Search for the cell housing the specified text and yield its [X, Y] center coordinate. 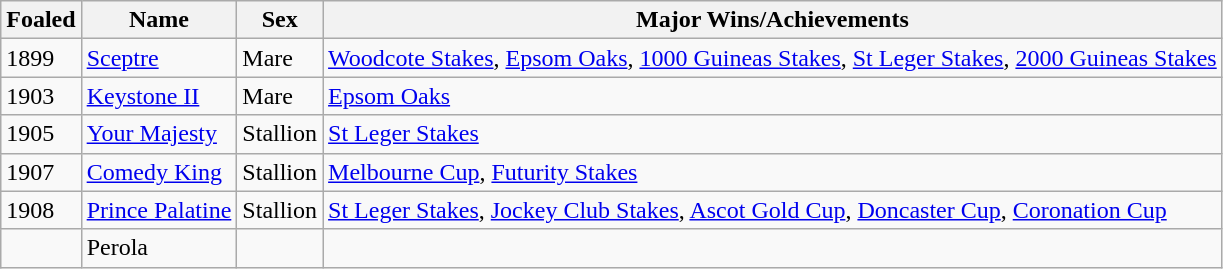
Foaled [41, 20]
1905 [41, 134]
1908 [41, 210]
1899 [41, 58]
Epsom Oaks [773, 96]
1903 [41, 96]
Sceptre [159, 58]
Major Wins/Achievements [773, 20]
Prince Palatine [159, 210]
Keystone II [159, 96]
Name [159, 20]
Perola [159, 248]
St Leger Stakes [773, 134]
1907 [41, 172]
Melbourne Cup, Futurity Stakes [773, 172]
Comedy King [159, 172]
St Leger Stakes, Jockey Club Stakes, Ascot Gold Cup, Doncaster Cup, Coronation Cup [773, 210]
Woodcote Stakes, Epsom Oaks, 1000 Guineas Stakes, St Leger Stakes, 2000 Guineas Stakes [773, 58]
Sex [280, 20]
Your Majesty [159, 134]
